Provide the [x, y] coordinate of the cell's center where the given text is located.  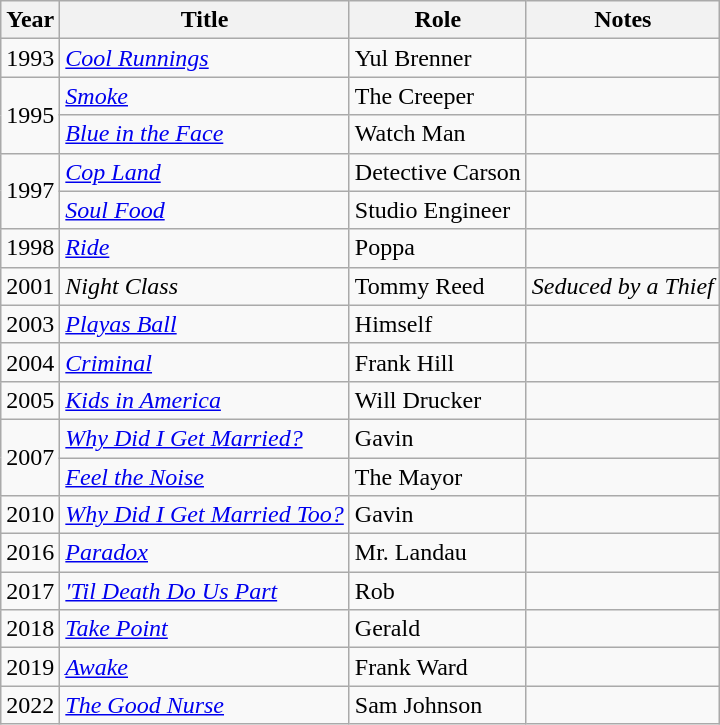
Poppa [438, 248]
Yul Brenner [438, 58]
Mr. Landau [438, 553]
Himself [438, 324]
2017 [30, 591]
2001 [30, 286]
The Creeper [438, 96]
Smoke [205, 96]
2019 [30, 667]
The Good Nurse [205, 705]
Rob [438, 591]
Cop Land [205, 172]
Kids in America [205, 400]
1993 [30, 58]
1997 [30, 191]
Seduced by a Thief [622, 286]
1995 [30, 115]
Soul Food [205, 210]
Take Point [205, 629]
2003 [30, 324]
2004 [30, 362]
Frank Ward [438, 667]
2010 [30, 515]
Blue in the Face [205, 134]
Will Drucker [438, 400]
Ride [205, 248]
Title [205, 20]
Why Did I Get Married? [205, 438]
2016 [30, 553]
Notes [622, 20]
Detective Carson [438, 172]
Studio Engineer [438, 210]
2022 [30, 705]
Playas Ball [205, 324]
Criminal [205, 362]
Cool Runnings [205, 58]
Sam Johnson [438, 705]
Frank Hill [438, 362]
2018 [30, 629]
Role [438, 20]
Feel the Noise [205, 477]
Gerald [438, 629]
The Mayor [438, 477]
Tommy Reed [438, 286]
'Til Death Do Us Part [205, 591]
2005 [30, 400]
2007 [30, 457]
Year [30, 20]
Paradox [205, 553]
Awake [205, 667]
Watch Man [438, 134]
Why Did I Get Married Too? [205, 515]
1998 [30, 248]
Night Class [205, 286]
